Locate the cell with the specified text and output its (X, Y) center coordinate. 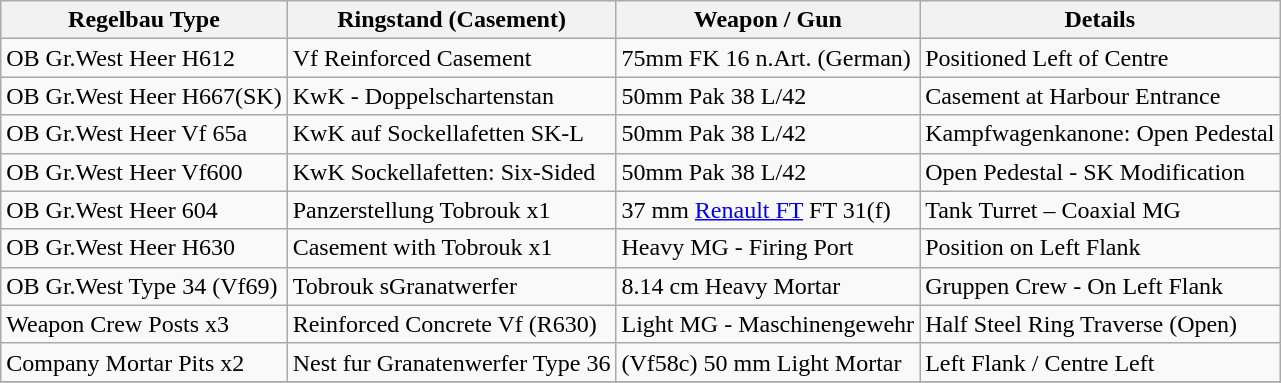
Casement with Tobrouk x1 (452, 248)
Reinforced Concrete Vf (R630) (452, 324)
37 mm Renault FT FT 31(f) (768, 210)
Positioned Left of Centre (1100, 58)
OB Gr.West Heer H630 (144, 248)
Weapon / Gun (768, 20)
Ringstand (Casement) (452, 20)
Panzerstellung Tobrouk x1 (452, 210)
Light MG - Maschinengewehr (768, 324)
Company Mortar Pits x2 (144, 362)
Regelbau Type (144, 20)
OB Gr.West Heer H667(SK) (144, 96)
KwK Sockellafetten: Six-Sided (452, 172)
KwK auf Sockellafetten SK-L (452, 134)
75mm FK 16 n.Art. (German) (768, 58)
Tank Turret – Coaxial MG (1100, 210)
Details (1100, 20)
OB Gr.West Heer H612 (144, 58)
Half Steel Ring Traverse (Open) (1100, 324)
Position on Left Flank (1100, 248)
Left Flank / Centre Left (1100, 362)
8.14 cm Heavy Mortar (768, 286)
Nest fur Granatenwerfer Type 36 (452, 362)
Gruppen Crew - On Left Flank (1100, 286)
Vf Reinforced Casement (452, 58)
Tobrouk sGranatwerfer (452, 286)
OB Gr.West Type 34 (Vf69) (144, 286)
KwK - Doppelschartenstan (452, 96)
Weapon Crew Posts x3 (144, 324)
(Vf58c) 50 mm Light Mortar (768, 362)
OB Gr.West Heer Vf600 (144, 172)
Open Pedestal - SK Modification (1100, 172)
OB Gr.West Heer Vf 65a (144, 134)
Kampfwagenkanone: Open Pedestal (1100, 134)
Casement at Harbour Entrance (1100, 96)
OB Gr.West Heer 604 (144, 210)
Heavy MG - Firing Port (768, 248)
